For the text-containing cell, return its midpoint in [X, Y] coordinate format. 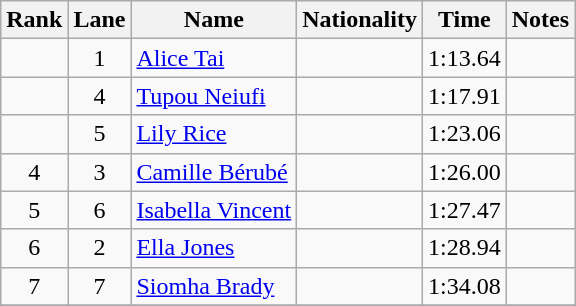
Tupou Neiufi [214, 96]
Nationality [360, 20]
Isabella Vincent [214, 210]
Lane [100, 20]
Ella Jones [214, 248]
1:26.00 [464, 172]
Time [464, 20]
1:28.94 [464, 248]
1:17.91 [464, 96]
Notes [540, 20]
1:27.47 [464, 210]
1:13.64 [464, 58]
Rank [34, 20]
Camille Bérubé [214, 172]
1:23.06 [464, 134]
2 [100, 248]
1:34.08 [464, 286]
Name [214, 20]
Lily Rice [214, 134]
1 [100, 58]
Alice Tai [214, 58]
3 [100, 172]
Siomha Brady [214, 286]
